Locate the cell with the specified text and output its (x, y) center coordinate. 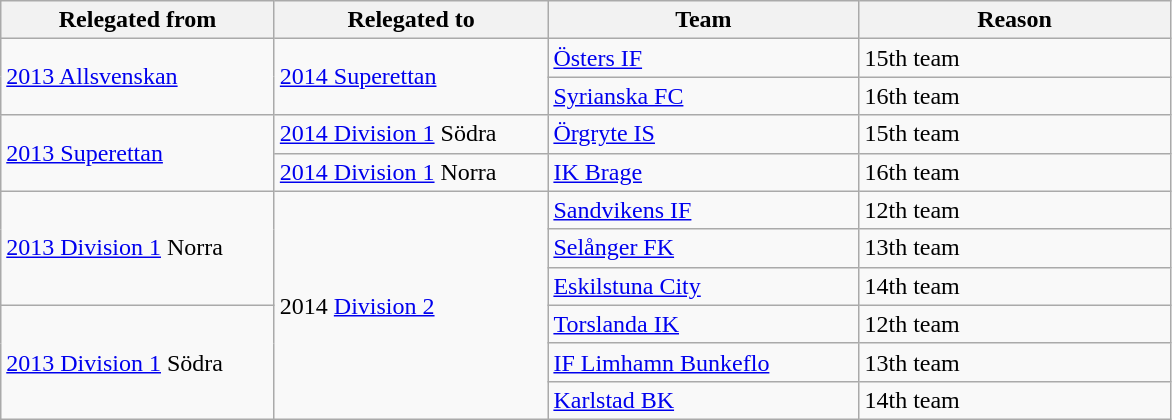
Eskilstuna City (704, 286)
2013 Superettan (138, 153)
Karlstad BK (704, 400)
Örgryte IS (704, 134)
Östers IF (704, 58)
2014 Division 2 (411, 305)
2014 Division 1 Södra (411, 134)
Relegated from (138, 20)
Sandvikens IF (704, 210)
Relegated to (411, 20)
Syrianska FC (704, 96)
Selånger FK (704, 248)
IK Brage (704, 172)
Reason (1014, 20)
2013 Allsvenskan (138, 77)
2013 Division 1 Södra (138, 362)
2013 Division 1 Norra (138, 248)
2014 Division 1 Norra (411, 172)
Team (704, 20)
2014 Superettan (411, 77)
IF Limhamn Bunkeflo (704, 362)
Torslanda IK (704, 324)
